Scan for the cell matching the given text and deliver its [X, Y] coordinate at center. 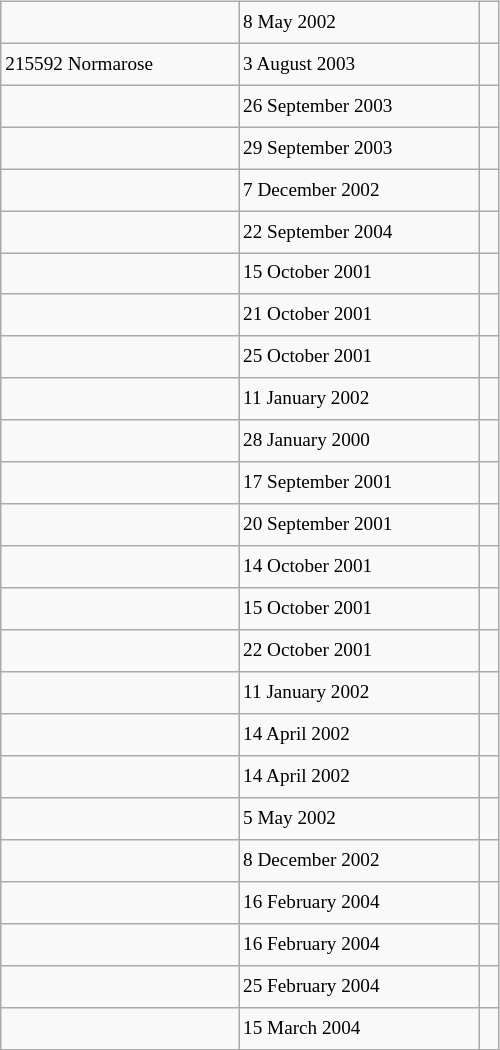
26 September 2003 [359, 106]
7 December 2002 [359, 190]
21 October 2001 [359, 315]
25 October 2001 [359, 357]
20 September 2001 [359, 525]
15 March 2004 [359, 1028]
29 September 2003 [359, 148]
3 August 2003 [359, 64]
5 May 2002 [359, 819]
28 January 2000 [359, 441]
25 February 2004 [359, 986]
8 December 2002 [359, 861]
14 October 2001 [359, 567]
8 May 2002 [359, 22]
215592 Normarose [120, 64]
22 September 2004 [359, 232]
17 September 2001 [359, 483]
22 October 2001 [359, 651]
